Scan for the cell matching the given text and deliver its [x, y] coordinate at center. 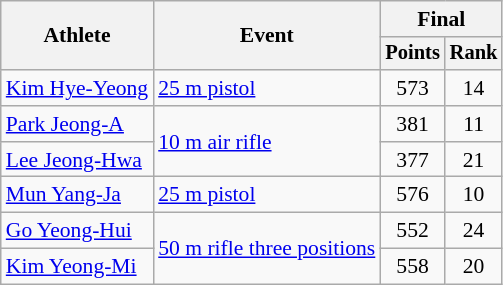
Kim Yeong-Mi [77, 267]
10 [474, 195]
Lee Jeong-Hwa [77, 160]
377 [412, 160]
381 [412, 124]
Points [412, 54]
50 m rifle three positions [266, 248]
558 [412, 267]
10 m air rifle [266, 142]
552 [412, 231]
24 [474, 231]
Mun Yang-Ja [77, 195]
20 [474, 267]
Event [266, 36]
Go Yeong-Hui [77, 231]
Rank [474, 54]
Kim Hye-Yeong [77, 88]
21 [474, 160]
Athlete [77, 36]
576 [412, 195]
Final [441, 19]
14 [474, 88]
573 [412, 88]
Park Jeong-A [77, 124]
11 [474, 124]
